Capture the cell that displays the provided text and extract its [X, Y] central coordinate. 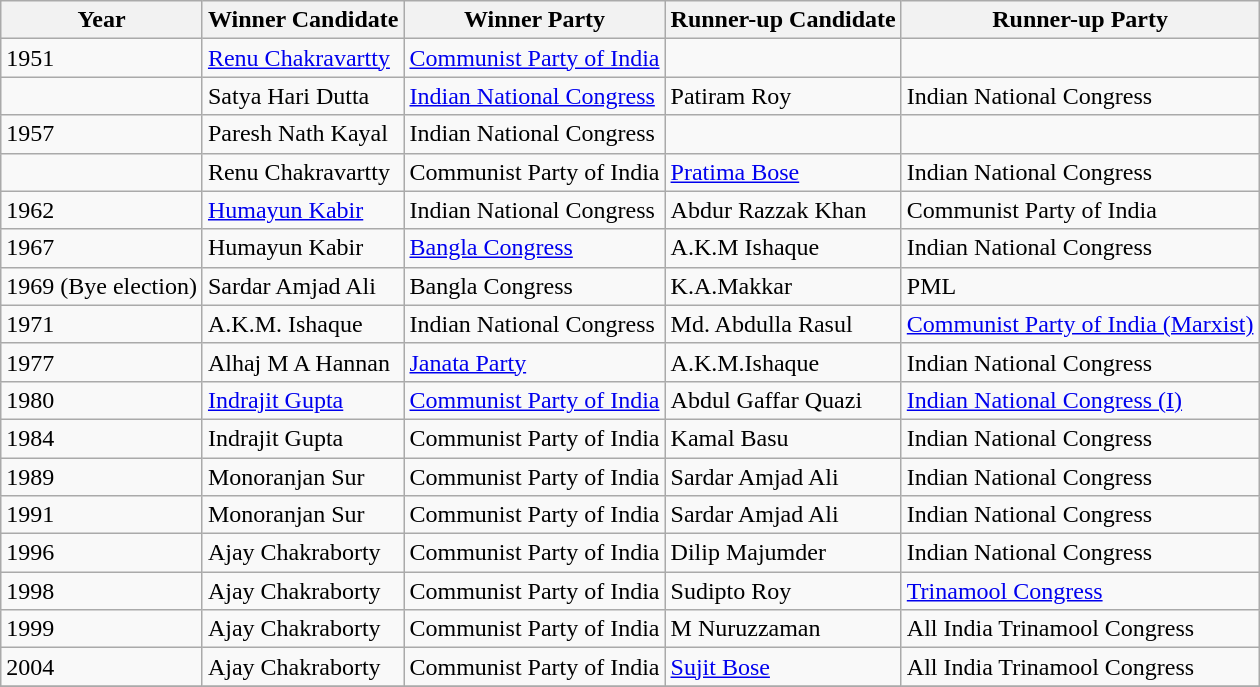
Dilip Majumder [783, 553]
Communist Party of India (Marxist) [1080, 324]
Patiram Roy [783, 96]
Abdul Gaffar Quazi [783, 400]
PML [1080, 286]
Janata Party [534, 362]
Sujit Bose [783, 667]
Sudipto Roy [783, 591]
1967 [102, 248]
1991 [102, 515]
M Nuruzzaman [783, 629]
Satya Hari Dutta [303, 96]
1977 [102, 362]
A.K.M.Ishaque [783, 362]
2004 [102, 667]
K.A.Makkar [783, 286]
1998 [102, 591]
Winner Candidate [303, 20]
1962 [102, 210]
Winner Party [534, 20]
1984 [102, 438]
1971 [102, 324]
Indian National Congress (I) [1080, 400]
Abdur Razzak Khan [783, 210]
Year [102, 20]
Kamal Basu [783, 438]
1989 [102, 477]
1999 [102, 629]
Md. Abdulla Rasul [783, 324]
Paresh Nath Kayal [303, 134]
Runner-up Party [1080, 20]
1969 (Bye election) [102, 286]
1957 [102, 134]
Runner-up Candidate [783, 20]
A.K.M. Ishaque [303, 324]
1996 [102, 553]
1980 [102, 400]
Alhaj M A Hannan [303, 362]
1951 [102, 58]
Pratima Bose [783, 172]
A.K.M Ishaque [783, 248]
Trinamool Congress [1080, 591]
